Pinpoint the cell where the given text exists, returning its (x, y) midpoint coordinate. 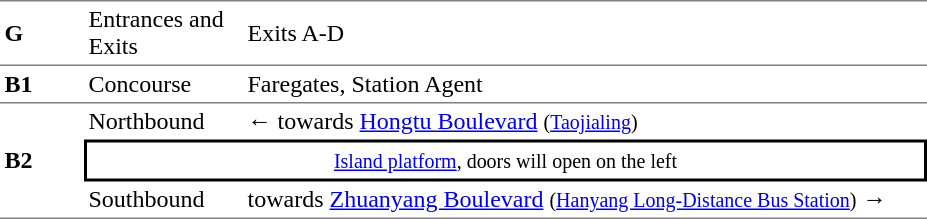
Island platform, doors will open on the left (506, 161)
Northbound (164, 122)
G (42, 33)
Faregates, Station Agent (585, 85)
Exits A-D (585, 33)
B1 (42, 85)
Entrances and Exits (164, 33)
Concourse (164, 85)
← towards Hongtu Boulevard (Taojialing) (585, 122)
